Return the [X, Y] coordinate for the center point of the cell that contains the specified text.  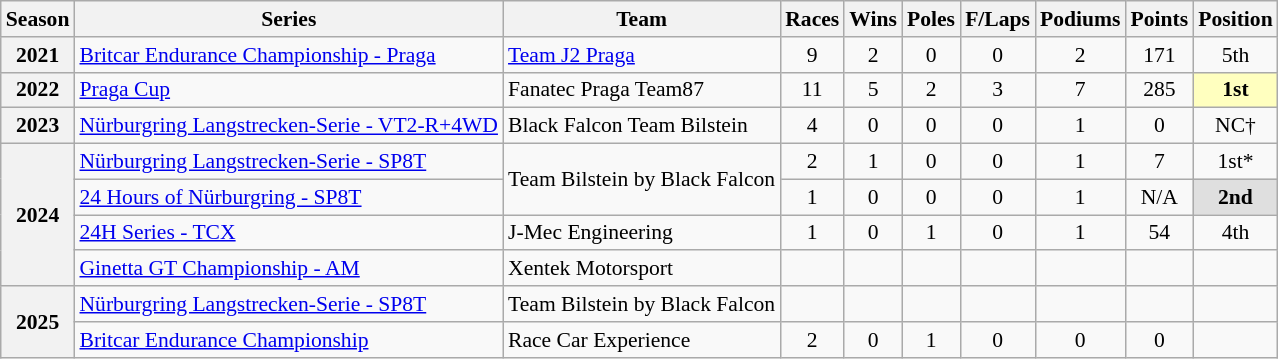
Series [288, 19]
2021 [38, 55]
Team [642, 19]
5 [873, 90]
2024 [38, 215]
Ginetta GT Championship - AM [288, 269]
Races [812, 19]
285 [1160, 90]
4th [1235, 233]
4 [812, 126]
Britcar Endurance Championship [288, 340]
9 [812, 55]
Team J2 Praga [642, 55]
F/Laps [998, 19]
Wins [873, 19]
1st [1235, 90]
Poles [931, 19]
Britcar Endurance Championship - Praga [288, 55]
2023 [38, 126]
Black Falcon Team Bilstein [642, 126]
Xentek Motorsport [642, 269]
NC† [1235, 126]
Points [1160, 19]
Podiums [1080, 19]
Position [1235, 19]
5th [1235, 55]
Race Car Experience [642, 340]
2nd [1235, 197]
Nürburgring Langstrecken-Serie - VT2-R+4WD [288, 126]
Fanatec Praga Team87 [642, 90]
3 [998, 90]
24H Series - TCX [288, 233]
2025 [38, 322]
2022 [38, 90]
11 [812, 90]
24 Hours of Nürburgring - SP8T [288, 197]
N/A [1160, 197]
Season [38, 19]
J-Mec Engineering [642, 233]
1st* [1235, 162]
54 [1160, 233]
171 [1160, 55]
Praga Cup [288, 90]
